From the cell containing the given text, extract its center point as (x, y) coordinate. 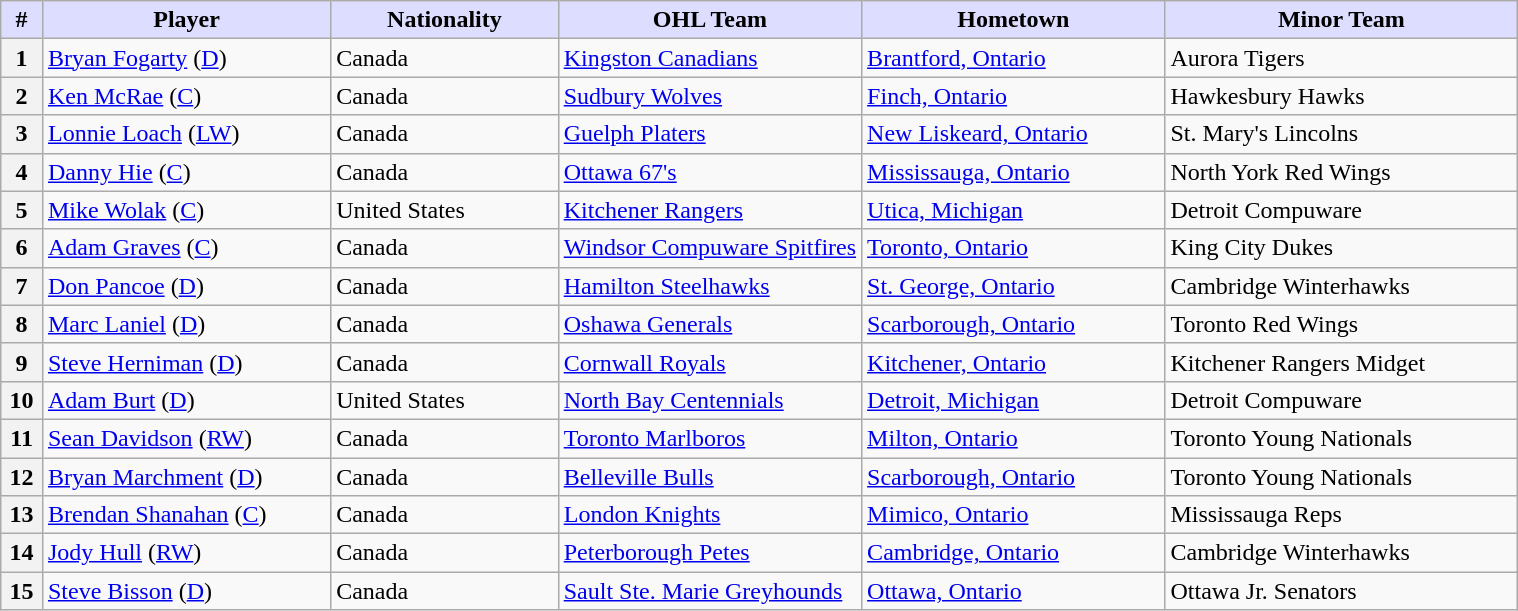
Steve Herniman (D) (186, 362)
Ottawa Jr. Senators (1342, 591)
Kitchener, Ontario (1014, 362)
9 (22, 362)
Toronto Marlboros (710, 438)
Sudbury Wolves (710, 96)
3 (22, 134)
King City Dukes (1342, 248)
Hometown (1014, 20)
Minor Team (1342, 20)
Aurora Tigers (1342, 58)
Hamilton Steelhawks (710, 286)
Nationality (445, 20)
15 (22, 591)
Jody Hull (RW) (186, 553)
Ottawa, Ontario (1014, 591)
London Knights (710, 515)
Lonnie Loach (LW) (186, 134)
Hawkesbury Hawks (1342, 96)
# (22, 20)
13 (22, 515)
St. Mary's Lincolns (1342, 134)
Cambridge, Ontario (1014, 553)
Utica, Michigan (1014, 210)
2 (22, 96)
Don Pancoe (D) (186, 286)
North Bay Centennials (710, 400)
Bryan Marchment (D) (186, 477)
Brendan Shanahan (C) (186, 515)
8 (22, 324)
Windsor Compuware Spitfires (710, 248)
Sean Davidson (RW) (186, 438)
St. George, Ontario (1014, 286)
Toronto, Ontario (1014, 248)
Marc Laniel (D) (186, 324)
Mississauga, Ontario (1014, 172)
14 (22, 553)
10 (22, 400)
Danny Hie (C) (186, 172)
6 (22, 248)
Bryan Fogarty (D) (186, 58)
Belleville Bulls (710, 477)
Kitchener Rangers (710, 210)
Kingston Canadians (710, 58)
5 (22, 210)
Finch, Ontario (1014, 96)
11 (22, 438)
OHL Team (710, 20)
Kitchener Rangers Midget (1342, 362)
Toronto Red Wings (1342, 324)
New Liskeard, Ontario (1014, 134)
Ken McRae (C) (186, 96)
4 (22, 172)
Detroit, Michigan (1014, 400)
Milton, Ontario (1014, 438)
Mississauga Reps (1342, 515)
12 (22, 477)
Sault Ste. Marie Greyhounds (710, 591)
Peterborough Petes (710, 553)
Adam Burt (D) (186, 400)
Steve Bisson (D) (186, 591)
Mimico, Ontario (1014, 515)
Player (186, 20)
Cornwall Royals (710, 362)
1 (22, 58)
Adam Graves (C) (186, 248)
Oshawa Generals (710, 324)
7 (22, 286)
North York Red Wings (1342, 172)
Ottawa 67's (710, 172)
Mike Wolak (C) (186, 210)
Guelph Platers (710, 134)
Brantford, Ontario (1014, 58)
